Identify which cell holds the provided text, then report its (X, Y) central coordinate. 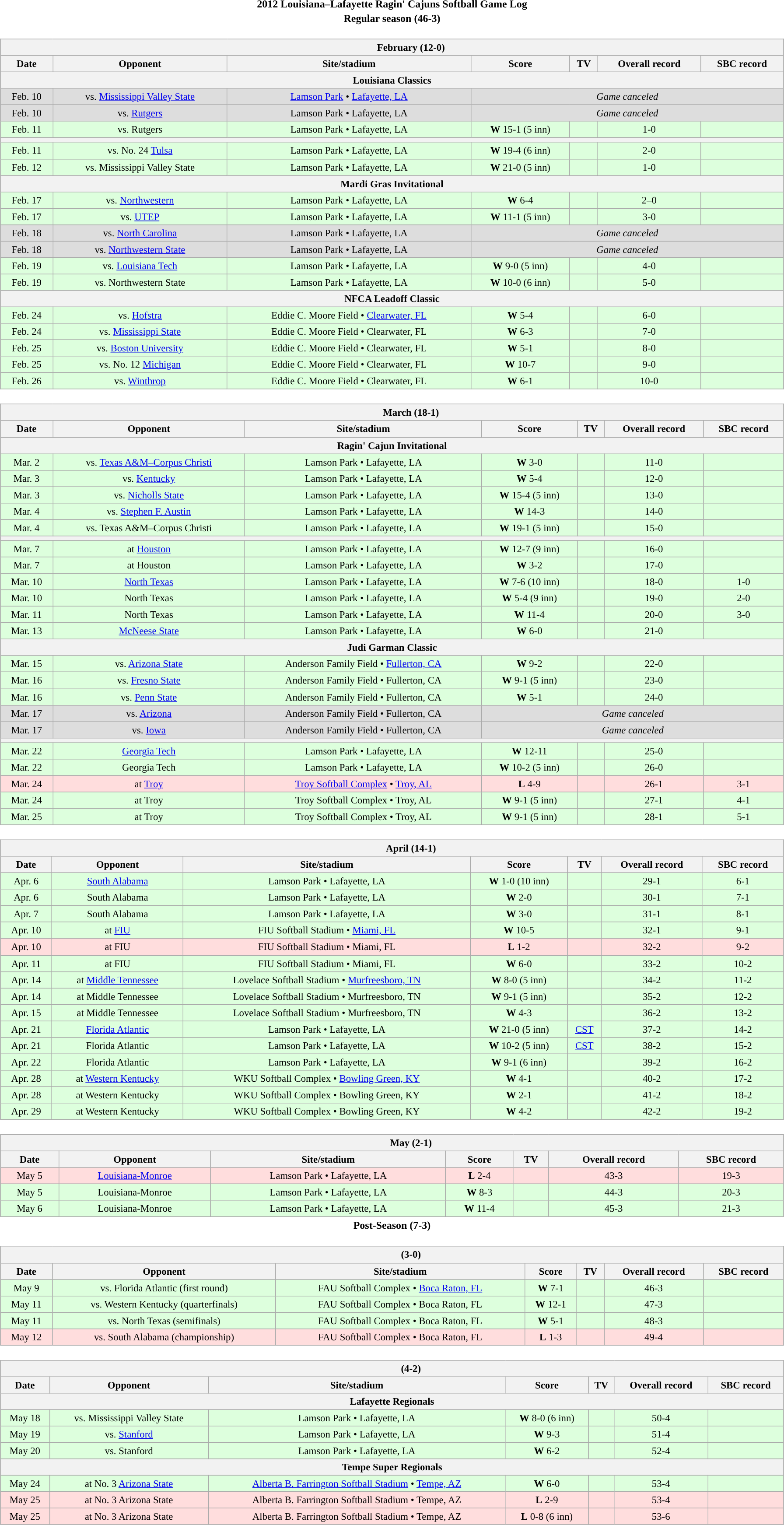
March (18-1) (392, 413)
8-1 (743, 914)
7-0 (649, 332)
L 0-8 (6 inn) (547, 1517)
29-1 (652, 881)
vs. South Alabama (championship) (164, 1337)
W 2-1 (519, 1095)
16-0 (654, 549)
Mar. 11 (27, 615)
May 6 (30, 1209)
Louisiana Classics (392, 80)
Ragin' Cajun Invitational (392, 445)
Feb. 26 (27, 381)
5-1 (744, 817)
46-3 (654, 1288)
May 19 (25, 1434)
15-0 (654, 528)
vs. Stephen F. Austin (149, 511)
Mar. 13 (27, 631)
47-3 (654, 1304)
18-2 (743, 1095)
38-2 (652, 1045)
9-2 (743, 947)
L 1-2 (519, 947)
L 4-9 (529, 784)
W 15-4 (5 inn) (529, 495)
W 4-3 (519, 1013)
Apr. 29 (26, 1111)
50-4 (661, 1418)
vs. Iowa (149, 730)
30-1 (652, 897)
25-0 (654, 751)
13-2 (743, 1013)
February (12-0) (392, 47)
W 8-0 (5 inn) (519, 980)
vs. Winthrop (140, 381)
17-0 (654, 565)
W 10-0 (6 inn) (520, 282)
vs. UTEP (140, 217)
W 9-1 (6 inn) (519, 1062)
vs. Boston University (140, 348)
19-2 (743, 1111)
Tempe Super Regionals (392, 1467)
42-2 (652, 1111)
vs. No. 12 Michigan (140, 365)
19-0 (654, 598)
W 12-7 (9 inn) (529, 549)
32-1 (652, 930)
(4-2) (392, 1368)
6-0 (649, 315)
40-2 (652, 1079)
11-2 (743, 980)
Judi Garman Classic (392, 648)
W 14-3 (529, 511)
13-0 (654, 495)
vs. No. 24 Tulsa (140, 151)
May 18 (25, 1418)
vs. Louisiana Tech (140, 266)
24-0 (654, 697)
28-1 (654, 817)
W 12-11 (529, 751)
W 19-4 (6 inn) (520, 151)
W 6-3 (520, 332)
W 9-3 (547, 1434)
W 11-1 (5 inn) (520, 217)
W 6-1 (520, 381)
May (2-1) (392, 1143)
31-1 (652, 914)
May 24 (25, 1484)
45-3 (613, 1209)
21-0 (654, 631)
16-2 (743, 1062)
14-2 (743, 1029)
Lafayette Regionals (392, 1402)
W 5-4 (9 inn) (529, 598)
L 1-3 (550, 1337)
53-6 (661, 1517)
W 2-0 (519, 897)
Apr. 22 (26, 1062)
vs. Nicholls State (149, 495)
39-2 (652, 1062)
17-2 (743, 1079)
9-0 (649, 365)
vs. Arizona State (149, 664)
vs. Western Kentucky (quarterfinals) (164, 1304)
May 12 (26, 1337)
22-0 (654, 664)
Mar. 2 (27, 462)
43-3 (613, 1176)
W 19-1 (5 inn) (529, 528)
36-2 (652, 1013)
18-0 (654, 582)
52-4 (661, 1451)
15-2 (743, 1045)
vs. Mississippi State (140, 332)
W 8-0 (6 inn) (547, 1418)
34-2 (652, 980)
NFCA Leadoff Classic (392, 299)
33-2 (652, 963)
11-0 (654, 462)
W 7-6 (10 inn) (529, 582)
14-0 (654, 511)
41-2 (652, 1095)
6-1 (743, 881)
vs. Arizona (149, 713)
vs. Penn State (149, 697)
W 6-4 (520, 200)
9-1 (743, 930)
vs. Northwestern (140, 200)
W 4-2 (519, 1111)
May 9 (26, 1288)
Mardi Gras Invitational (392, 184)
vs. Fresno State (149, 680)
10-2 (743, 963)
35-2 (652, 996)
19-3 (731, 1176)
W 4-1 (519, 1079)
Mar. 25 (27, 817)
W 7-1 (550, 1288)
McNeese State (149, 631)
W 9-0 (5 inn) (520, 266)
32-2 (652, 947)
W 10-7 (520, 365)
W 1-0 (10 inn) (519, 881)
20-0 (654, 615)
3-1 (744, 784)
10-0 (649, 381)
51-4 (661, 1434)
12-2 (743, 996)
37-2 (652, 1029)
W 9-2 (529, 664)
21-3 (731, 1209)
vs. Hofstra (140, 315)
W 15-1 (5 inn) (520, 130)
23-0 (654, 680)
4-0 (649, 266)
W 6-2 (547, 1451)
49-4 (654, 1337)
vs. North Carolina (140, 233)
20-3 (731, 1192)
W 12-1 (550, 1304)
26-1 (654, 784)
W 8-3 (479, 1192)
12-0 (654, 478)
Apr. 15 (26, 1013)
44-3 (613, 1192)
May 20 (25, 1451)
(3-0) (392, 1255)
Apr. 7 (26, 914)
2–0 (649, 200)
26-0 (654, 767)
W 10-5 (519, 930)
Apr. 11 (26, 963)
L 2-4 (479, 1176)
vs. North Texas (semifinals) (164, 1321)
48-3 (654, 1321)
5-0 (649, 282)
27-1 (654, 800)
Feb. 12 (27, 167)
W 3-2 (529, 565)
7-1 (743, 897)
vs. Kentucky (149, 478)
L 2-9 (547, 1500)
vs. Florida Atlantic (first round) (164, 1288)
April (14-1) (392, 848)
4-1 (744, 800)
8-0 (649, 348)
Mar. 15 (27, 664)
